Identify which cell holds the provided text, then report its (x, y) central coordinate. 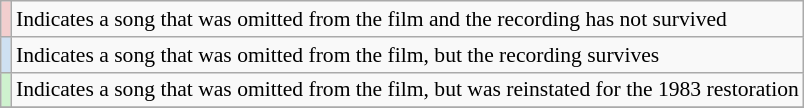
Indicates a song that was omitted from the film and the recording has not survived (408, 19)
Indicates a song that was omitted from the film, but the recording survives (408, 55)
Indicates a song that was omitted from the film, but was reinstated for the 1983 restoration (408, 90)
